Provide the [X, Y] coordinate of the cell's center where the given text is located.  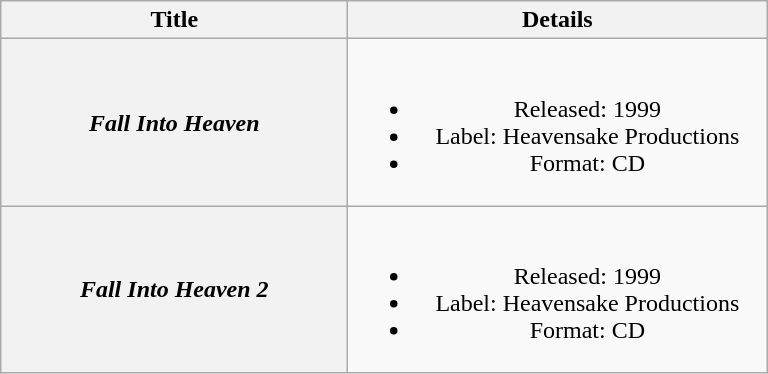
Details [558, 20]
Title [174, 20]
Fall Into Heaven [174, 122]
Fall Into Heaven 2 [174, 290]
